Locate the cell with the specified text and output its [X, Y] center coordinate. 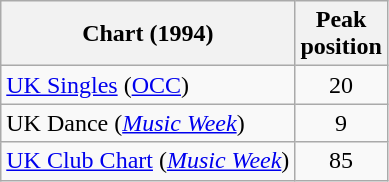
UK Singles (OCC) [148, 85]
Peakposition [341, 34]
Chart (1994) [148, 34]
UK Club Chart (Music Week) [148, 161]
UK Dance (Music Week) [148, 123]
20 [341, 85]
85 [341, 161]
9 [341, 123]
